Extract the (x, y) coordinate from the center of the cell holding the provided text.  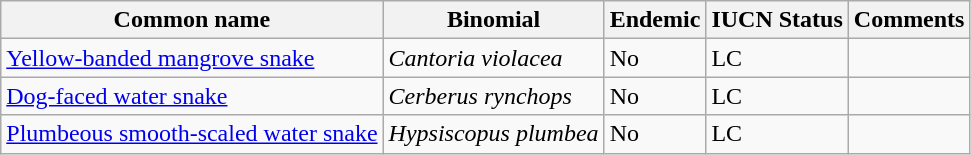
Common name (192, 20)
Cerberus rynchops (494, 96)
Binomial (494, 20)
Dog-faced water snake (192, 96)
IUCN Status (777, 20)
Cantoria violacea (494, 58)
Plumbeous smooth-scaled water snake (192, 134)
Comments (909, 20)
Yellow-banded mangrove snake (192, 58)
Hypsiscopus plumbea (494, 134)
Endemic (655, 20)
